Return (X, Y) of the center of cell containing provided text 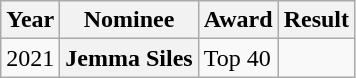
Jemma Siles (129, 58)
Award (238, 20)
Top 40 (238, 58)
Year (30, 20)
Result (316, 20)
2021 (30, 58)
Nominee (129, 20)
